Scan for the cell matching the given text and deliver its (x, y) coordinate at center. 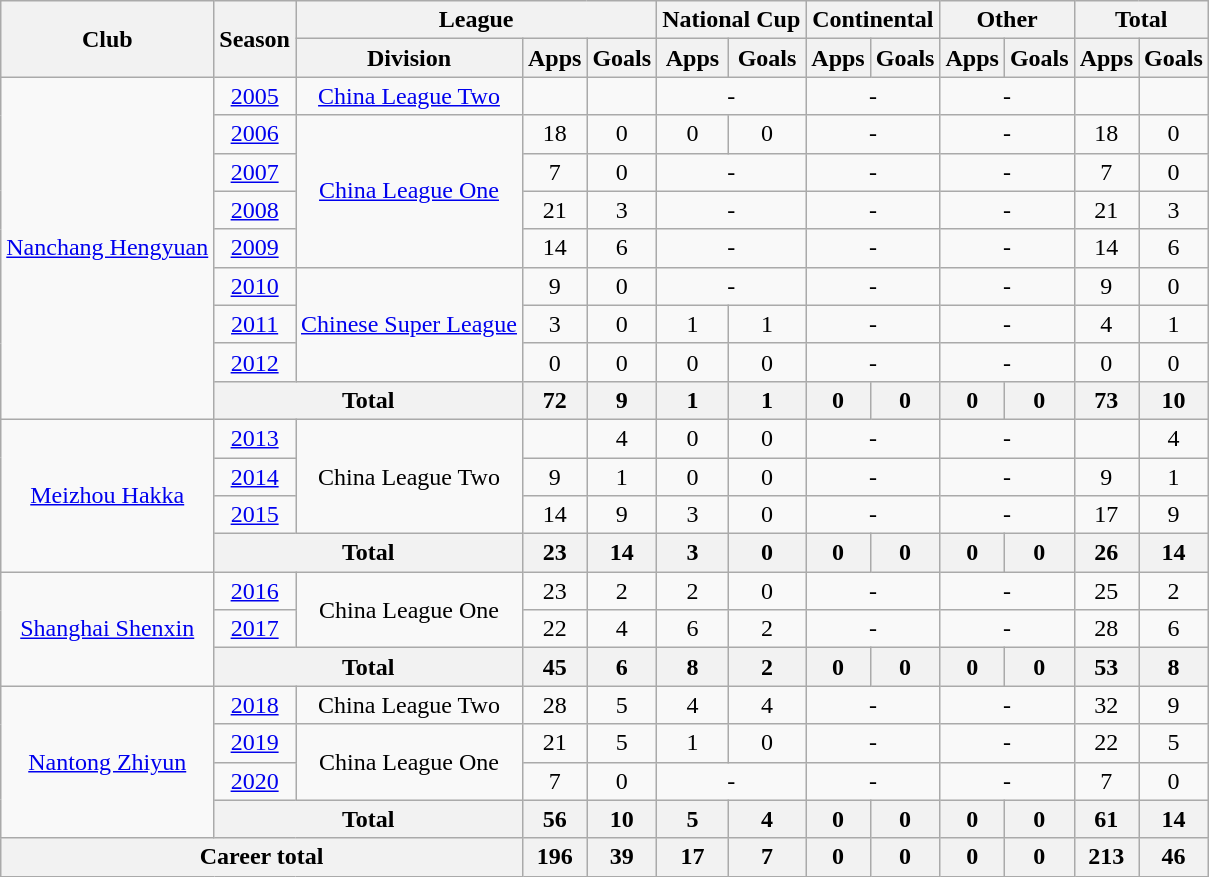
2017 (255, 629)
2007 (255, 172)
2015 (255, 515)
2008 (255, 210)
196 (554, 857)
League (476, 20)
45 (554, 667)
2009 (255, 248)
Meizhou Hakka (108, 495)
2005 (255, 96)
Chinese Super League (410, 324)
56 (554, 819)
2010 (255, 286)
26 (1106, 553)
2013 (255, 438)
72 (554, 400)
73 (1106, 400)
National Cup (732, 20)
53 (1106, 667)
2011 (255, 324)
46 (1174, 857)
2014 (255, 477)
Continental (873, 20)
32 (1106, 705)
Division (410, 58)
213 (1106, 857)
39 (622, 857)
2016 (255, 591)
Nantong Zhiyun (108, 762)
2006 (255, 134)
25 (1106, 591)
Season (255, 39)
Other (1007, 20)
Nanchang Hengyuan (108, 248)
2018 (255, 705)
2020 (255, 781)
61 (1106, 819)
Shanghai Shenxin (108, 629)
2012 (255, 362)
2019 (255, 743)
Club (108, 39)
Career total (262, 857)
